Locate the cell with the specified text and output its (X, Y) center coordinate. 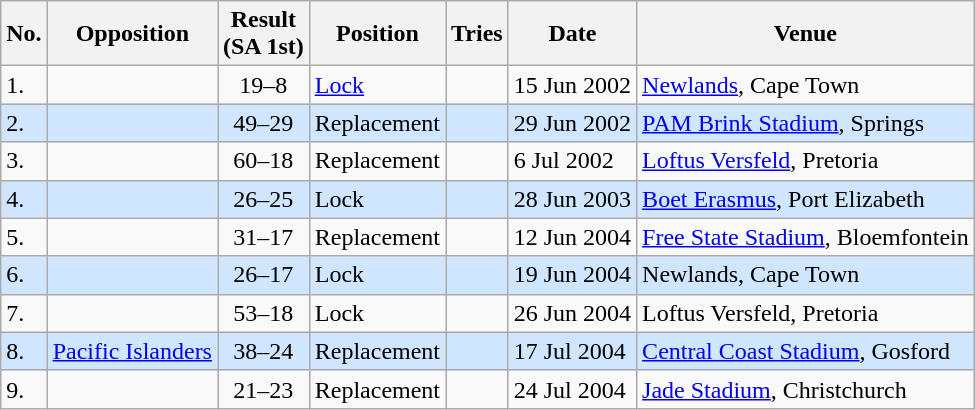
7. (24, 313)
Boet Erasmus, Port Elizabeth (806, 199)
19 Jun 2004 (572, 275)
31–17 (264, 237)
24 Jul 2004 (572, 389)
26–17 (264, 275)
29 Jun 2002 (572, 123)
Position (377, 34)
9. (24, 389)
6 Jul 2002 (572, 161)
8. (24, 351)
26–25 (264, 199)
3. (24, 161)
26 Jun 2004 (572, 313)
53–18 (264, 313)
No. (24, 34)
Opposition (132, 34)
19–8 (264, 85)
38–24 (264, 351)
Tries (478, 34)
49–29 (264, 123)
4. (24, 199)
17 Jul 2004 (572, 351)
1. (24, 85)
2. (24, 123)
Result(SA 1st) (264, 34)
5. (24, 237)
12 Jun 2004 (572, 237)
15 Jun 2002 (572, 85)
Jade Stadium, Christchurch (806, 389)
21–23 (264, 389)
60–18 (264, 161)
6. (24, 275)
PAM Brink Stadium, Springs (806, 123)
Pacific Islanders (132, 351)
Central Coast Stadium, Gosford (806, 351)
Free State Stadium, Bloemfontein (806, 237)
28 Jun 2003 (572, 199)
Date (572, 34)
Venue (806, 34)
